Output the (x, y) coordinate of the center of the cell containing the given text.  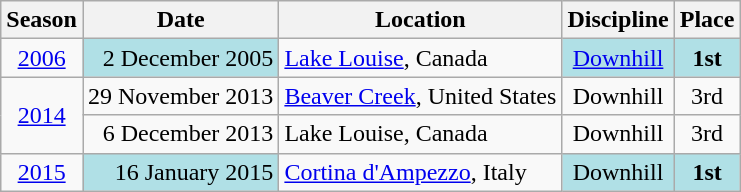
2015 (42, 172)
Place (707, 20)
Cortina d'Ampezzo, Italy (420, 172)
2014 (42, 115)
Season (42, 20)
6 December 2013 (180, 134)
2006 (42, 58)
Date (180, 20)
2 December 2005 (180, 58)
Beaver Creek, United States (420, 96)
29 November 2013 (180, 96)
Discipline (618, 20)
16 January 2015 (180, 172)
Location (420, 20)
